Detect which cell encompasses the target text, then output its [X, Y] center coordinate. 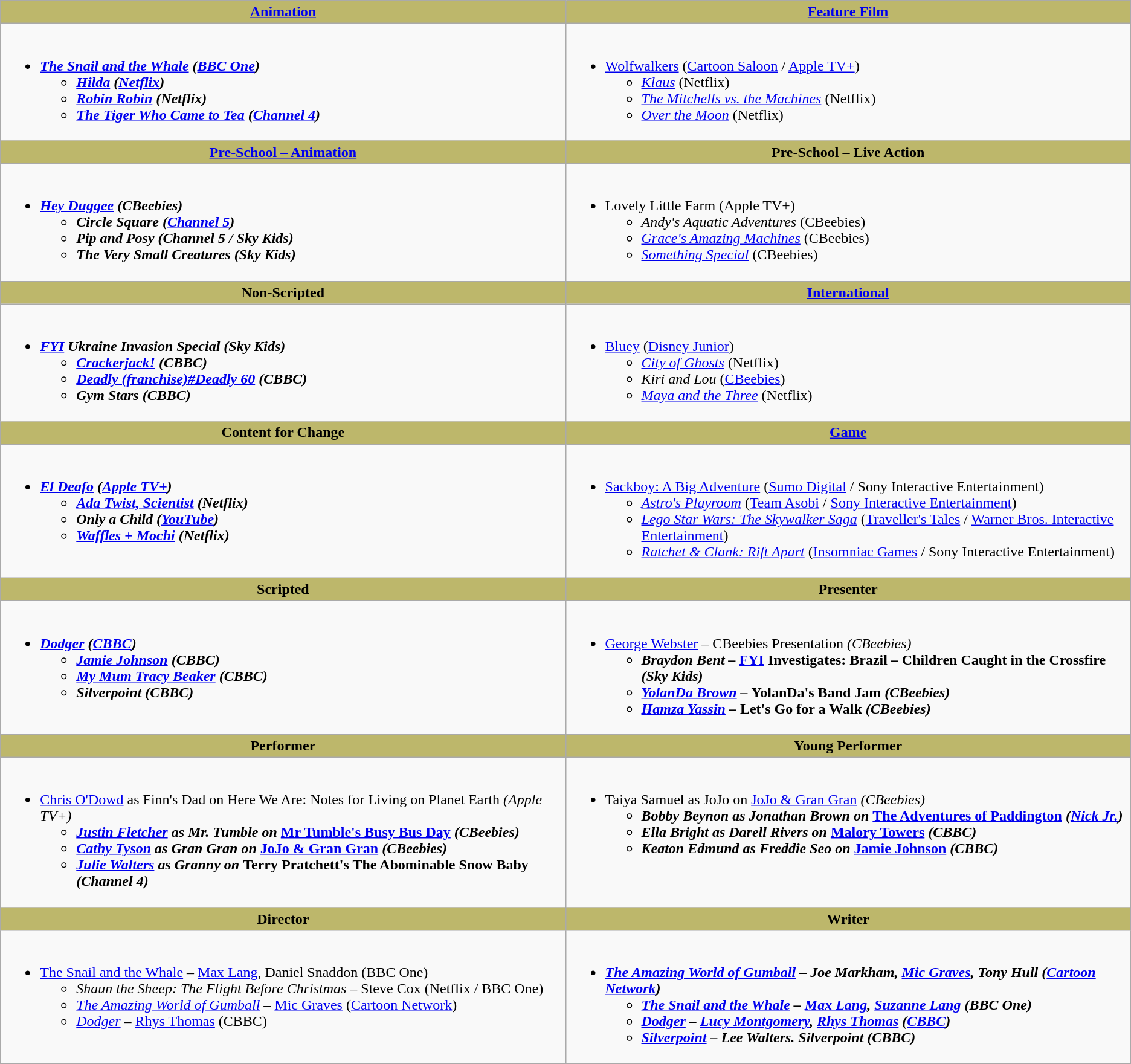
The Snail and the Whale (BBC One)Hilda (Netflix)Robin Robin (Netflix)The Tiger Who Came to Tea (Channel 4) [283, 82]
International [848, 292]
Scripted [283, 589]
Game [848, 433]
FYI Ukraine Invasion Special (Sky Kids)Crackerjack! (CBBC)Deadly (franchise)#Deadly 60 (CBBC)Gym Stars (CBBC) [283, 363]
Feature Film [848, 12]
Writer [848, 919]
Pre-School – Live Action [848, 152]
Animation [283, 12]
Bluey (Disney Junior)City of Ghosts (Netflix)Kiri and Lou (CBeebies)Maya and the Three (Netflix) [848, 363]
Presenter [848, 589]
Performer [283, 746]
Pre-School – Animation [283, 152]
Content for Change [283, 433]
Non-Scripted [283, 292]
Director [283, 919]
Lovely Little Farm (Apple TV+)Andy's Aquatic Adventures (CBeebies)Grace's Amazing Machines (CBeebies)Something Special (CBeebies) [848, 222]
Hey Duggee (CBeebies)Circle Square (Channel 5)Pip and Posy (Channel 5 / Sky Kids)The Very Small Creatures (Sky Kids) [283, 222]
Dodger (CBBC)Jamie Johnson (CBBC)My Mum Tracy Beaker (CBBC)Silverpoint (CBBC) [283, 667]
Wolfwalkers (Cartoon Saloon / Apple TV+)Klaus (Netflix)The Mitchells vs. the Machines (Netflix)Over the Moon (Netflix) [848, 82]
Young Performer [848, 746]
El Deafo (Apple TV+)Ada Twist, Scientist (Netflix)Only a Child (YouTube)Waffles + Mochi (Netflix) [283, 511]
